Detect which cell encompasses the target text, then output its [x, y] center coordinate. 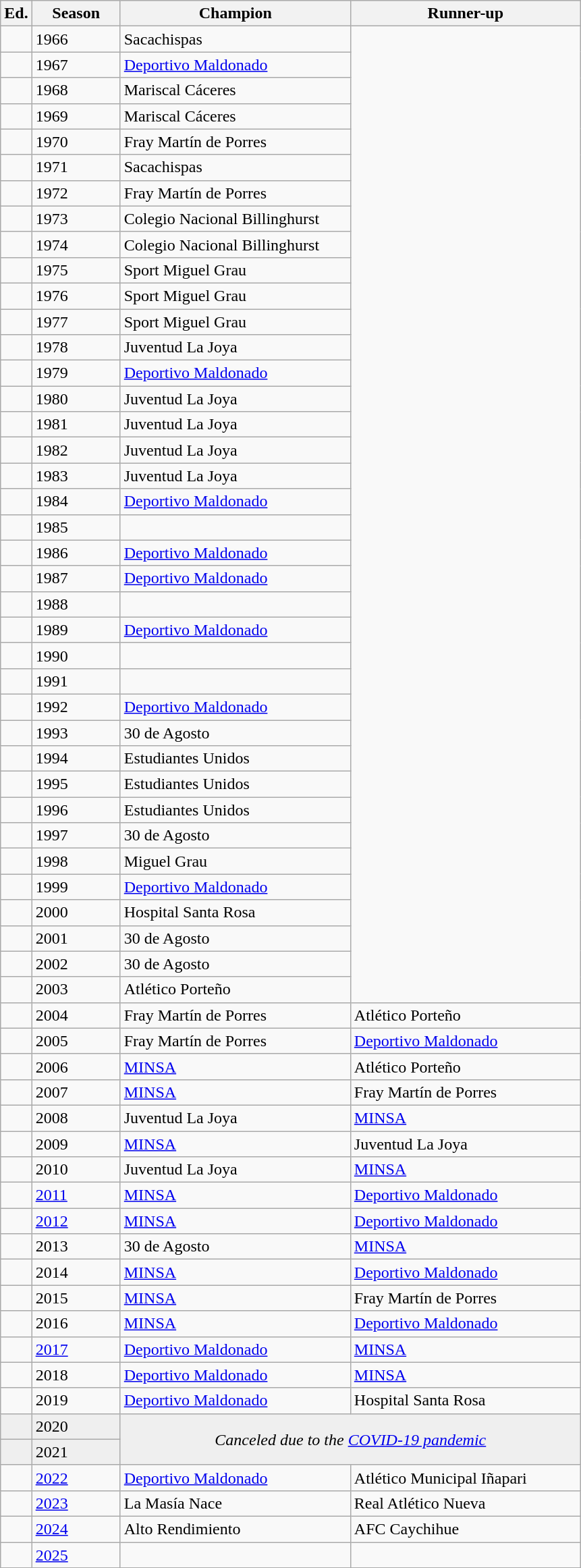
AFC Caychihue [466, 1529]
2009 [76, 1144]
2016 [76, 1324]
2019 [76, 1401]
1995 [76, 784]
2000 [76, 913]
Champion [235, 13]
1987 [76, 578]
1981 [76, 425]
1982 [76, 450]
Miguel Grau [235, 861]
1980 [76, 399]
Canceled due to the COVID-19 pandemic [350, 1439]
2003 [76, 990]
2011 [76, 1195]
2012 [76, 1221]
1974 [76, 244]
Runner-up [466, 13]
2022 [76, 1478]
Season [76, 13]
2002 [76, 964]
1975 [76, 270]
2004 [76, 1015]
1984 [76, 502]
2020 [76, 1426]
1970 [76, 142]
2023 [76, 1503]
1978 [76, 348]
2005 [76, 1041]
1994 [76, 759]
1989 [76, 630]
2018 [76, 1375]
1992 [76, 707]
1979 [76, 373]
1969 [76, 116]
1998 [76, 861]
2007 [76, 1092]
1973 [76, 219]
1999 [76, 887]
1996 [76, 810]
2006 [76, 1066]
1968 [76, 90]
2013 [76, 1247]
1972 [76, 193]
La Masía Nace [235, 1503]
1976 [76, 296]
2015 [76, 1298]
1991 [76, 681]
1985 [76, 527]
1983 [76, 476]
1977 [76, 322]
1971 [76, 167]
1988 [76, 604]
2017 [76, 1349]
1993 [76, 732]
Atlético Municipal Iñapari [466, 1478]
1967 [76, 65]
Ed. [16, 13]
Alto Rendimiento [235, 1529]
2010 [76, 1170]
Real Atlético Nueva [466, 1503]
2014 [76, 1272]
1986 [76, 553]
1997 [76, 836]
2021 [76, 1452]
2001 [76, 938]
1990 [76, 655]
2024 [76, 1529]
2025 [76, 1555]
2008 [76, 1118]
1966 [76, 39]
